For the text-containing cell, return its midpoint in (x, y) coordinate format. 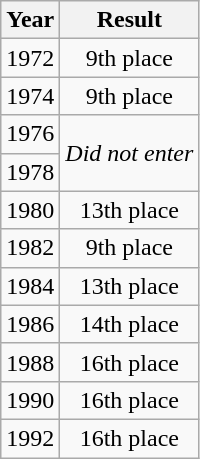
1986 (30, 324)
1978 (30, 172)
Result (130, 20)
1980 (30, 210)
14th place (130, 324)
1976 (30, 134)
1992 (30, 438)
1982 (30, 248)
1974 (30, 96)
1972 (30, 58)
1984 (30, 286)
Year (30, 20)
1990 (30, 400)
Did not enter (130, 153)
1988 (30, 362)
